Output the (x, y) coordinate of the center of the cell containing the given text.  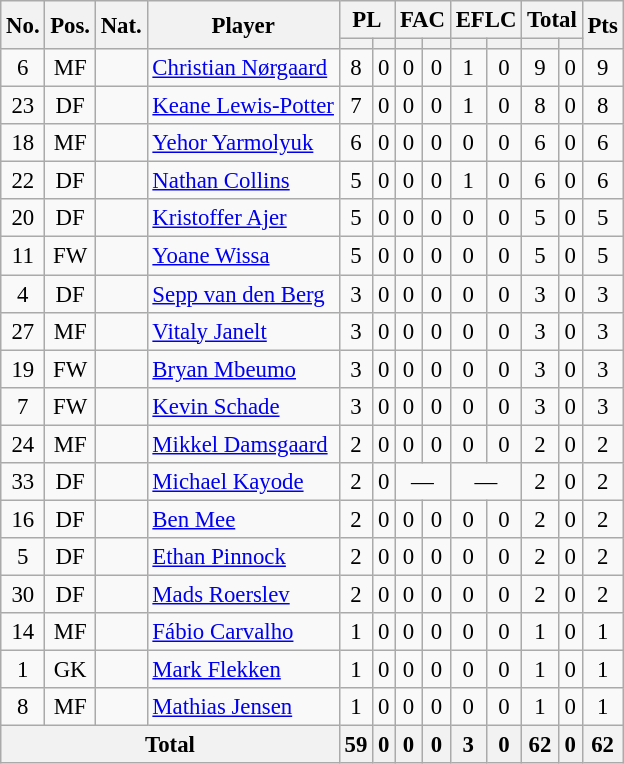
33 (23, 482)
19 (23, 369)
Sepp van den Berg (243, 294)
Michael Kayode (243, 482)
27 (23, 331)
22 (23, 181)
Ben Mee (243, 519)
Vitaly Janelt (243, 331)
EFLC (486, 20)
Ethan Pinnock (243, 557)
18 (23, 143)
Kevin Schade (243, 406)
Nat. (121, 25)
Pos. (70, 25)
Mark Flekken (243, 670)
PL (366, 20)
Mads Roerslev (243, 594)
59 (356, 745)
Nathan Collins (243, 181)
No. (23, 25)
Player (243, 25)
23 (23, 106)
11 (23, 256)
Kristoffer Ajer (243, 219)
Keane Lewis-Potter (243, 106)
16 (23, 519)
GK (70, 670)
Fábio Carvalho (243, 632)
Mathias Jensen (243, 707)
Mikkel Damsgaard (243, 444)
FAC (423, 20)
Christian Nørgaard (243, 68)
Yehor Yarmolyuk (243, 143)
Bryan Mbeumo (243, 369)
Pts (602, 25)
30 (23, 594)
4 (23, 294)
24 (23, 444)
20 (23, 219)
14 (23, 632)
Yoane Wissa (243, 256)
